Output the (x, y) coordinate of the center of the cell containing the given text.  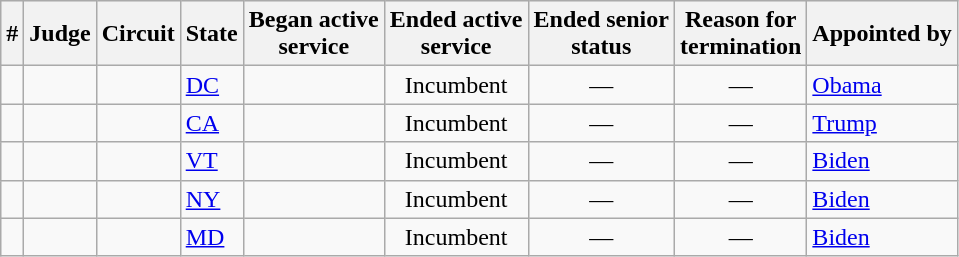
Circuit (138, 34)
# (12, 34)
MD (212, 237)
Ended seniorstatus (601, 34)
Ended activeservice (456, 34)
Appointed by (882, 34)
CA (212, 123)
DC (212, 85)
Reason fortermination (740, 34)
Began activeservice (314, 34)
VT (212, 161)
Trump (882, 123)
Obama (882, 85)
Judge (60, 34)
NY (212, 199)
State (212, 34)
